Pinpoint the cell where the given text exists, returning its (X, Y) midpoint coordinate. 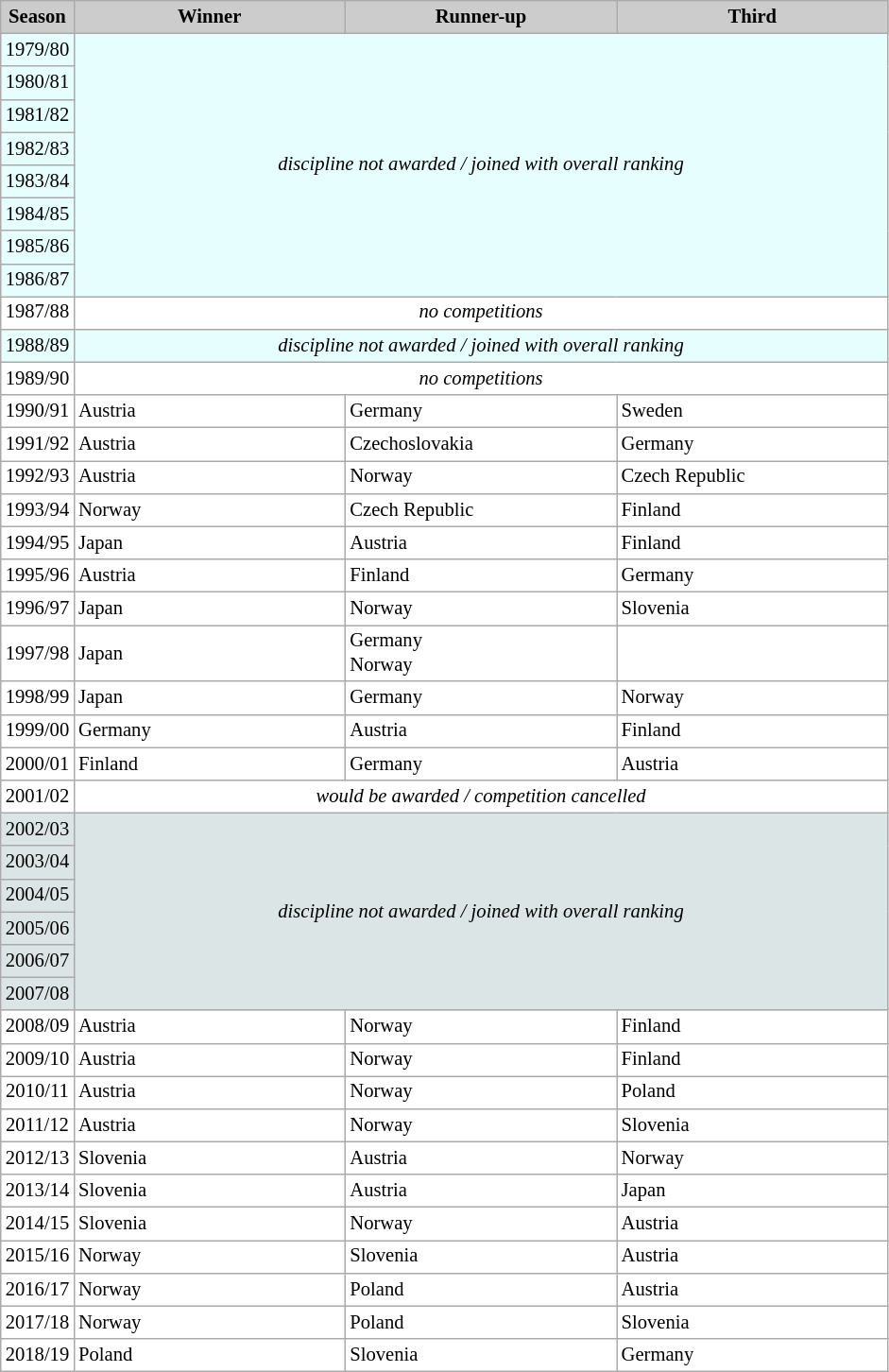
1999/00 (38, 731)
2018/19 (38, 1355)
1989/90 (38, 378)
Winner (210, 17)
1986/87 (38, 280)
1994/95 (38, 542)
2007/08 (38, 994)
2014/15 (38, 1225)
Runner-up (480, 17)
1985/86 (38, 248)
2001/02 (38, 797)
1995/96 (38, 576)
1983/84 (38, 181)
1987/88 (38, 314)
Czechoslovakia (480, 444)
Third (752, 17)
Sweden (752, 412)
2011/12 (38, 1124)
2004/05 (38, 896)
1982/83 (38, 149)
1988/89 (38, 346)
1984/85 (38, 214)
2010/11 (38, 1092)
GermanyNorway (480, 653)
1993/94 (38, 510)
1981/82 (38, 115)
2009/10 (38, 1060)
2008/09 (38, 1026)
1990/91 (38, 412)
1996/97 (38, 609)
Season (38, 17)
2000/01 (38, 763)
2013/14 (38, 1191)
1997/98 (38, 653)
2015/16 (38, 1257)
2006/07 (38, 960)
1980/81 (38, 83)
1991/92 (38, 444)
2002/03 (38, 830)
2005/06 (38, 928)
2012/13 (38, 1158)
2003/04 (38, 862)
1979/80 (38, 49)
1992/93 (38, 476)
2017/18 (38, 1323)
1998/99 (38, 697)
2016/17 (38, 1289)
would be awarded / competition cancelled (481, 797)
